Extract the [x, y] coordinate from the center of the cell holding the provided text.  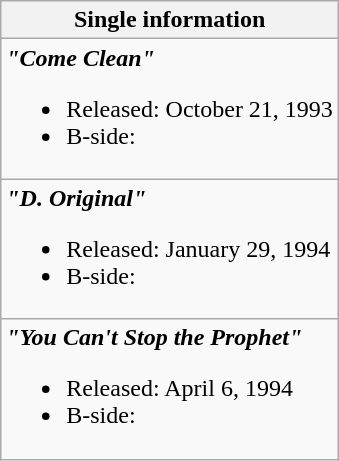
"You Can't Stop the Prophet"Released: April 6, 1994B-side: [170, 389]
"Come Clean"Released: October 21, 1993B-side: [170, 109]
"D. Original"Released: January 29, 1994B-side: [170, 249]
Single information [170, 20]
